Find where the given text appears and provide that cell's center as [X, Y] coordinate. 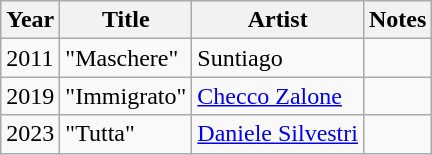
Year [30, 20]
"Tutta" [126, 134]
"Immigrato" [126, 96]
Title [126, 20]
Suntiago [278, 58]
"Maschere" [126, 58]
2011 [30, 58]
2019 [30, 96]
Checco Zalone [278, 96]
2023 [30, 134]
Artist [278, 20]
Notes [397, 20]
Daniele Silvestri [278, 134]
